Return the [x, y] coordinate for the center point of the cell that contains the specified text.  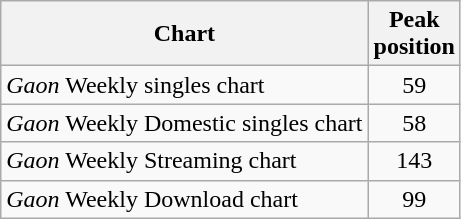
Chart [184, 34]
Gaon Weekly singles chart [184, 85]
143 [414, 161]
Gaon Weekly Download chart [184, 199]
99 [414, 199]
58 [414, 123]
Gaon Weekly Streaming chart [184, 161]
59 [414, 85]
Gaon Weekly Domestic singles chart [184, 123]
Peakposition [414, 34]
